Scan for the cell matching the given text and deliver its [x, y] coordinate at center. 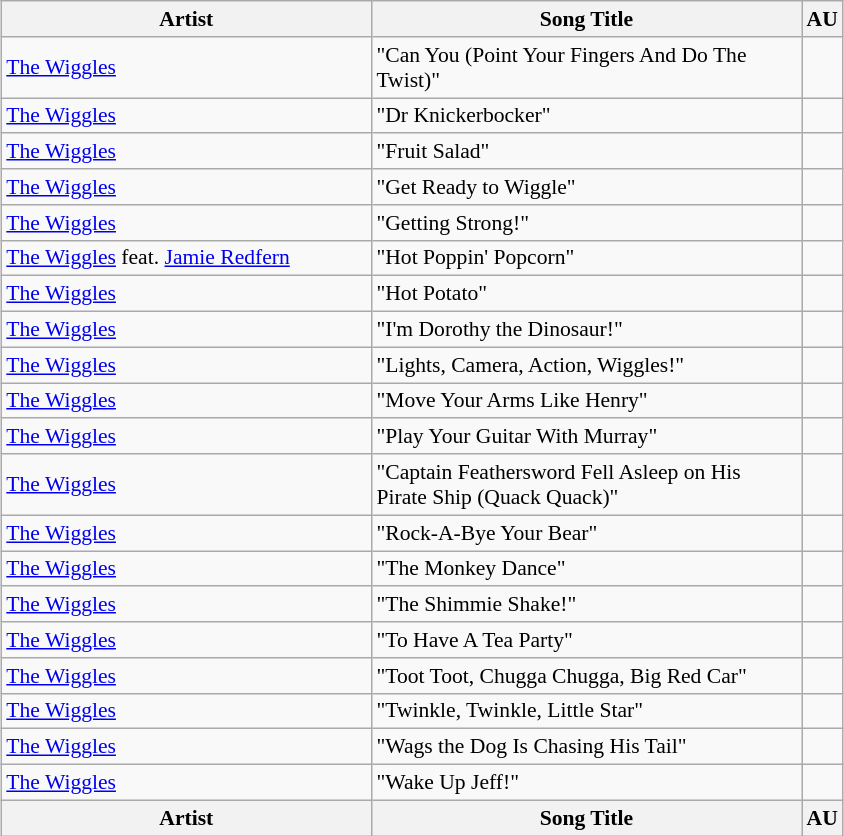
"Wake Up Jeff!" [586, 782]
"Hot Potato" [586, 294]
"Move Your Arms Like Henry" [586, 400]
"Hot Poppin' Popcorn" [586, 258]
"The Monkey Dance" [586, 568]
"Dr Knickerbocker" [586, 116]
"Wags the Dog Is Chasing His Tail" [586, 747]
"Captain Feathersword Fell Asleep on His Pirate Ship (Quack Quack)" [586, 484]
The Wiggles feat. Jamie Redfern [186, 258]
"Toot Toot, Chugga Chugga, Big Red Car" [586, 675]
"Fruit Salad" [586, 151]
"Rock-A-Bye Your Bear" [586, 533]
"Lights, Camera, Action, Wiggles!" [586, 365]
"To Have A Tea Party" [586, 640]
"Getting Strong!" [586, 222]
"The Shimmie Shake!" [586, 604]
"Play Your Guitar With Murray" [586, 436]
"Get Ready to Wiggle" [586, 187]
"Can You (Point Your Fingers And Do The Twist)" [586, 66]
"Twinkle, Twinkle, Little Star" [586, 711]
"I'm Dorothy the Dinosaur!" [586, 329]
